Extract the (x, y) coordinate from the center of the cell holding the provided text.  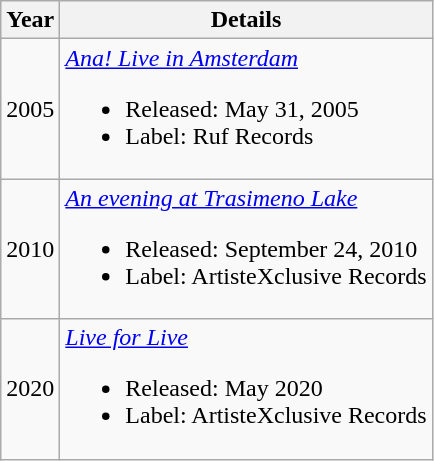
2010 (30, 249)
2005 (30, 109)
An evening at Trasimeno LakeReleased: September 24, 2010Label: ArtisteXclusive Records (246, 249)
2020 (30, 389)
Live for LiveReleased: May 2020Label: ArtisteXclusive Records (246, 389)
Year (30, 20)
Details (246, 20)
Ana! Live in AmsterdamReleased: May 31, 2005Label: Ruf Records (246, 109)
